Return [X, Y] of the center of cell containing provided text 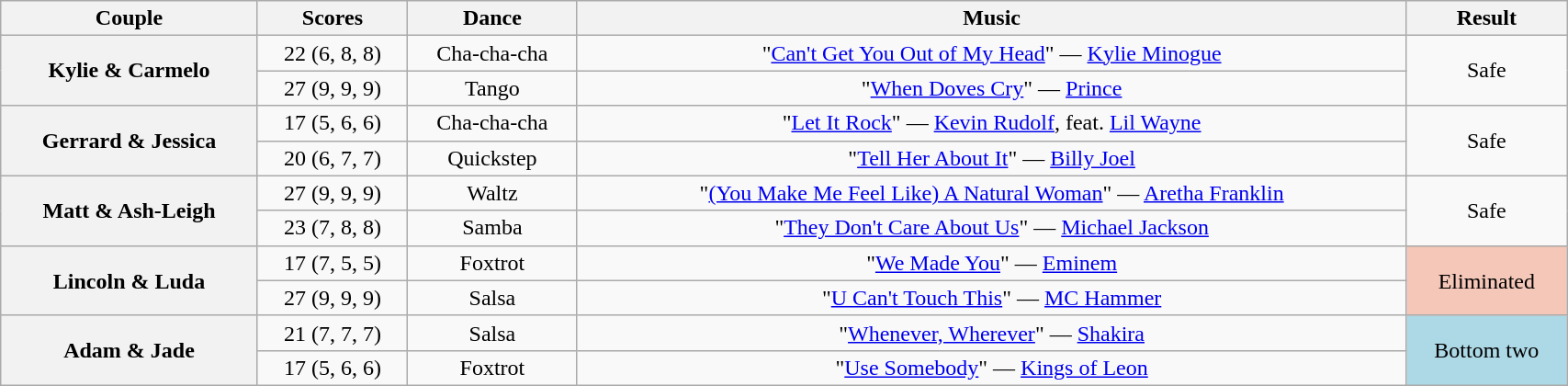
"Let It Rock" — Kevin Rudolf, feat. Lil Wayne [992, 123]
"Can't Get You Out of My Head" — Kylie Minogue [992, 53]
Tango [492, 88]
"Tell Her About It" — Billy Joel [992, 158]
Adam & Jade [130, 350]
Samba [492, 228]
Waltz [492, 193]
22 (6, 8, 8) [333, 53]
Eliminated [1486, 280]
"Use Somebody" — Kings of Leon [992, 368]
Matt & Ash-Leigh [130, 210]
20 (6, 7, 7) [333, 158]
"We Made You" — Eminem [992, 263]
Dance [492, 18]
"U Can't Touch This" — MC Hammer [992, 298]
"They Don't Care About Us" — Michael Jackson [992, 228]
"(You Make Me Feel Like) A Natural Woman" — Aretha Franklin [992, 193]
"When Doves Cry" — Prince [992, 88]
Gerrard & Jessica [130, 141]
"Whenever, Wherever" — Shakira [992, 333]
Couple [130, 18]
21 (7, 7, 7) [333, 333]
17 (7, 5, 5) [333, 263]
Quickstep [492, 158]
Lincoln & Luda [130, 280]
23 (7, 8, 8) [333, 228]
Bottom two [1486, 350]
Result [1486, 18]
Music [992, 18]
Kylie & Carmelo [130, 71]
Scores [333, 18]
